Scan for the cell matching the given text and deliver its [X, Y] coordinate at center. 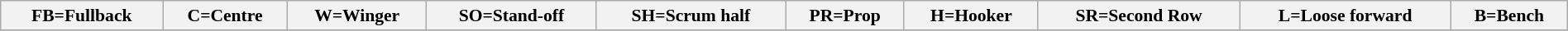
SR=Second Row [1138, 15]
B=Bench [1510, 15]
PR=Prop [845, 15]
L=Loose forward [1346, 15]
SH=Scrum half [691, 15]
H=Hooker [971, 15]
C=Centre [225, 15]
W=Winger [357, 15]
FB=Fullback [82, 15]
SO=Stand-off [511, 15]
